Capture the cell that displays the provided text and extract its [X, Y] central coordinate. 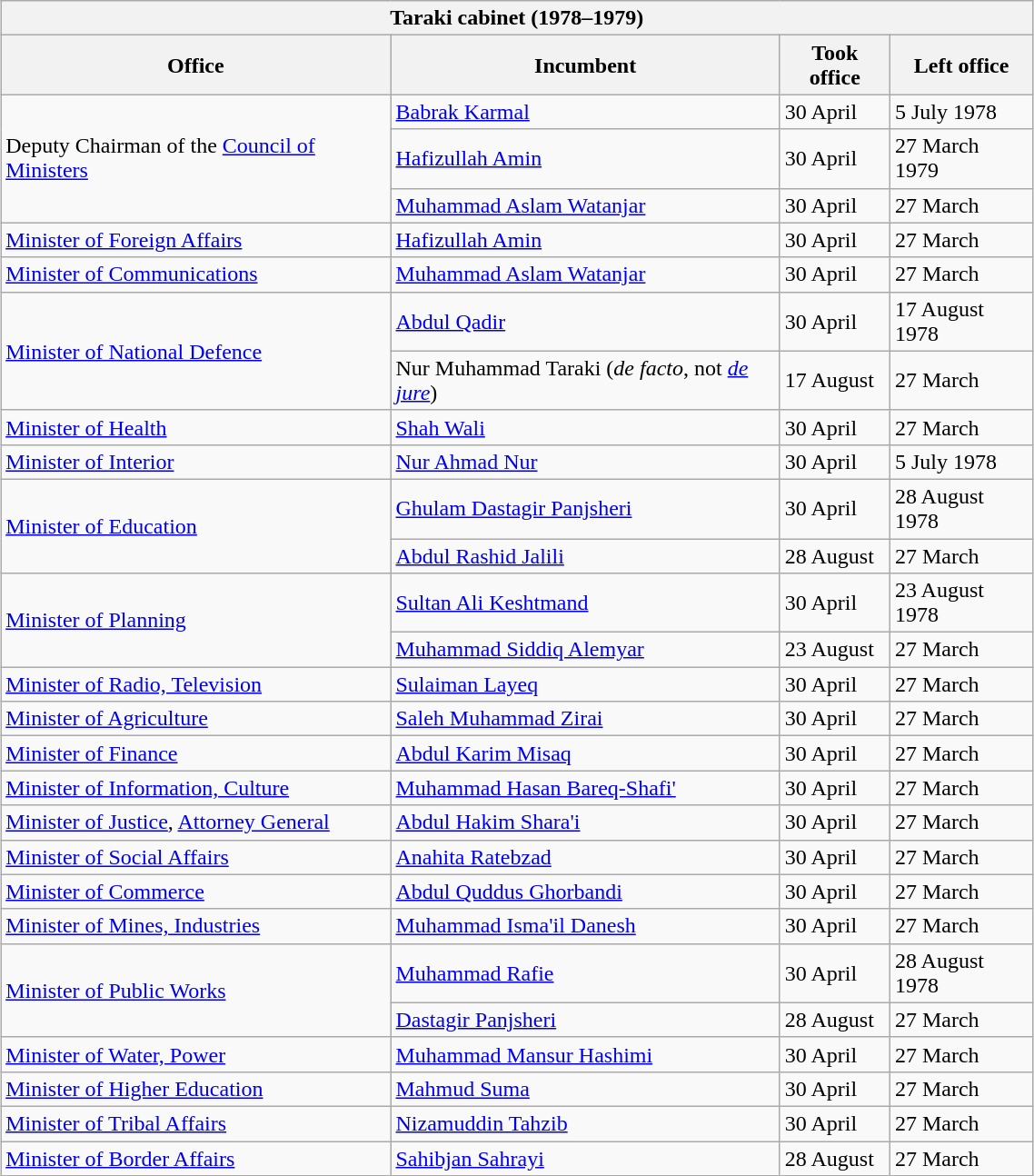
Abdul Hakim Shara'i [585, 822]
23 August [834, 650]
Shah Wali [585, 427]
Minister of Agriculture [196, 719]
Deputy Chairman of the Council of Ministers [196, 158]
Abdul Rashid Jalili [585, 555]
Minister of Public Works [196, 991]
27 March 1979 [961, 158]
Muhammad Mansur Hashimi [585, 1054]
Sahibjan Sahrayi [585, 1159]
Ghulam Dastagir Panjsheri [585, 509]
Minister of Interior [196, 462]
Sultan Ali Keshtmand [585, 603]
Minister of Justice, Attorney General [196, 822]
Muhammad Rafie [585, 972]
Incumbent [585, 65]
Dastagir Panjsheri [585, 1020]
Minister of Commerce [196, 892]
Minister of Communications [196, 274]
Anahita Ratebzad [585, 857]
Abdul Qadir [585, 322]
17 August 1978 [961, 322]
Minister of Information, Culture [196, 788]
Minister of Water, Power [196, 1054]
Mahmud Suma [585, 1089]
Minister of Social Affairs [196, 857]
Minister of Mines, Industries [196, 926]
Saleh Muhammad Zirai [585, 719]
Left office [961, 65]
Minister of National Defence [196, 351]
Minister of Education [196, 525]
Muhammad Isma'il Danesh [585, 926]
Nizamuddin Tahzib [585, 1123]
Office [196, 65]
Muhammad Hasan Bareq-Shafi' [585, 788]
Minister of Finance [196, 753]
Babrak Karmal [585, 112]
Muhammad Siddiq Alemyar [585, 650]
Taraki cabinet (1978–1979) [517, 18]
Minister of Planning [196, 620]
Abdul Quddus Ghorbandi [585, 892]
23 August 1978 [961, 603]
Sulaiman Layeq [585, 684]
Nur Muhammad Taraki (de facto, not de jure) [585, 380]
Nur Ahmad Nur [585, 462]
Took office [834, 65]
Minister of Higher Education [196, 1089]
Minister of Foreign Affairs [196, 240]
Minister of Tribal Affairs [196, 1123]
Minister of Border Affairs [196, 1159]
17 August [834, 380]
Minister of Health [196, 427]
Abdul Karim Misaq [585, 753]
Minister of Radio, Television [196, 684]
